Scan for the cell matching the given text and deliver its (X, Y) coordinate at center. 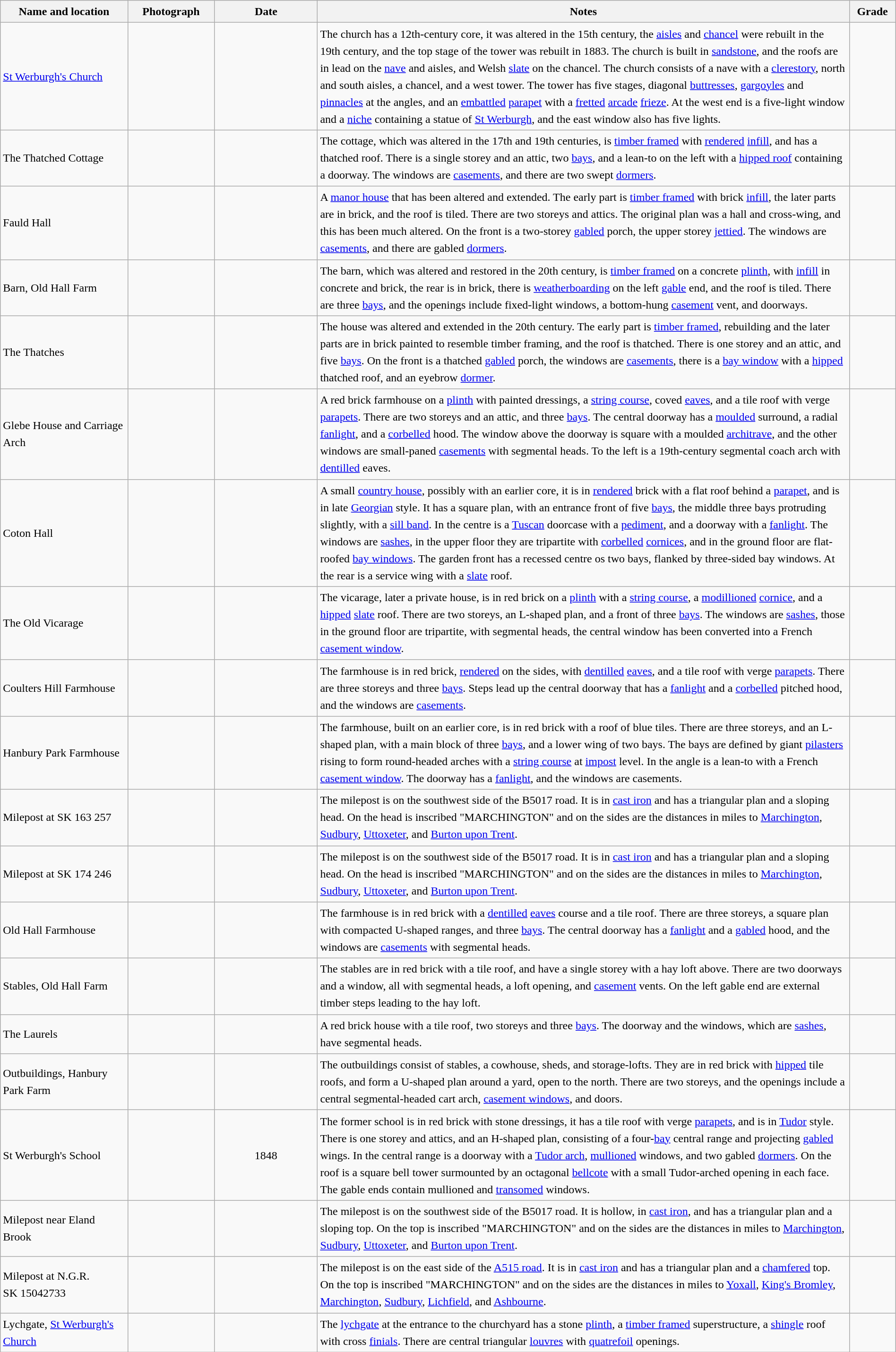
The Laurels (64, 1034)
Milepost at SK 163 257 (64, 818)
Milepost near Eland Brook (64, 1229)
Outbuildings, Hanbury Park Farm (64, 1082)
Old Hall Farmhouse (64, 930)
Lychgate, St Werburgh's Church (64, 1333)
The Old Vicarage (64, 623)
Notes (583, 11)
The Thatched Cottage (64, 158)
Milepost at N.G.R. SK 15042733 (64, 1284)
Hanbury Park Farmhouse (64, 752)
Milepost at SK 174 246 (64, 874)
1848 (266, 1155)
Coulters Hill Farmhouse (64, 688)
Grade (872, 11)
St Werburgh's Church (64, 77)
Fauld Hall (64, 223)
Photograph (171, 11)
Date (266, 11)
Stables, Old Hall Farm (64, 987)
The Thatches (64, 353)
Name and location (64, 11)
A red brick house with a tile roof, two storeys and three bays. The doorway and the windows, which are sashes, have segmental heads. (583, 1034)
St Werburgh's School (64, 1155)
Coton Hall (64, 533)
Barn, Old Hall Farm (64, 287)
Glebe House and Carriage Arch (64, 434)
